Extract the (x, y) coordinate from the center of the cell holding the provided text.  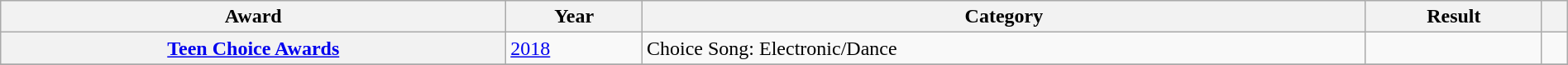
Year (574, 17)
Teen Choice Awards (253, 48)
2018 (574, 48)
Award (253, 17)
Result (1454, 17)
Category (1004, 17)
Choice Song: Electronic/Dance (1004, 48)
